Detect which cell encompasses the target text, then output its (x, y) center coordinate. 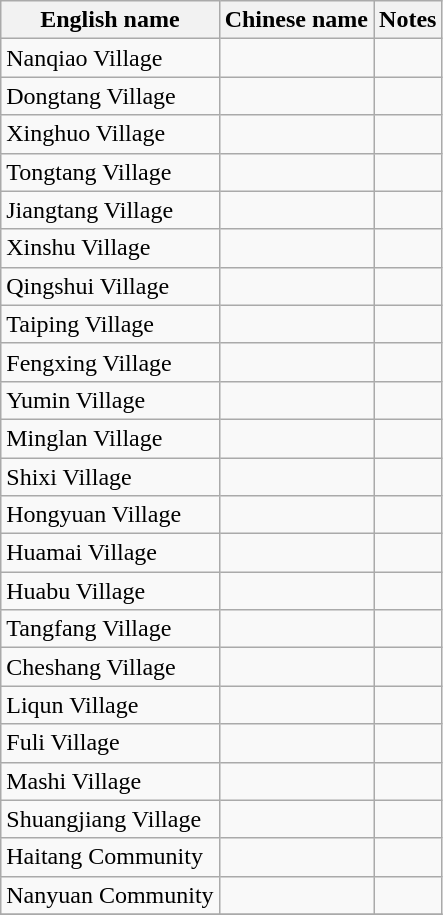
Hongyuan Village (110, 515)
Tongtang Village (110, 172)
Cheshang Village (110, 667)
Xinghuo Village (110, 134)
Liqun Village (110, 705)
English name (110, 20)
Notes (408, 20)
Qingshui Village (110, 286)
Tangfang Village (110, 629)
Shuangjiang Village (110, 819)
Chinese name (296, 20)
Shixi Village (110, 477)
Dongtang Village (110, 96)
Mashi Village (110, 781)
Fengxing Village (110, 362)
Fuli Village (110, 743)
Yumin Village (110, 400)
Taiping Village (110, 324)
Huabu Village (110, 591)
Minglan Village (110, 438)
Haitang Community (110, 857)
Xinshu Village (110, 248)
Nanqiao Village (110, 58)
Nanyuan Community (110, 895)
Jiangtang Village (110, 210)
Huamai Village (110, 553)
